Return the (x, y) coordinate for the center point of the cell that contains the specified text.  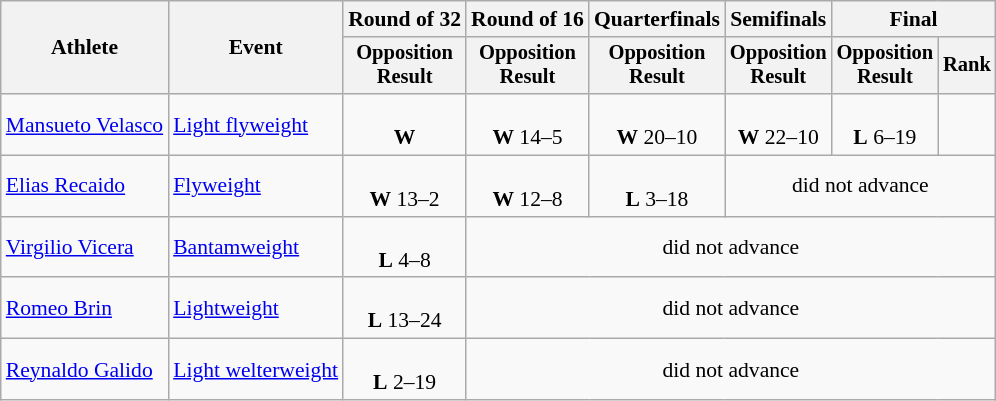
L 2–19 (404, 370)
W 12–8 (528, 186)
L 6–19 (886, 124)
Rank (967, 66)
Event (256, 48)
Lightweight (256, 308)
Light flyweight (256, 124)
Round of 32 (404, 19)
Reynaldo Galido (84, 370)
W 13–2 (404, 186)
W 20–10 (657, 124)
W 22–10 (778, 124)
Athlete (84, 48)
W (404, 124)
L 4–8 (404, 248)
Flyweight (256, 186)
Elias Recaido (84, 186)
Semifinals (778, 19)
Round of 16 (528, 19)
W 14–5 (528, 124)
Light welterweight (256, 370)
Mansueto Velasco (84, 124)
Bantamweight (256, 248)
Romeo Brin (84, 308)
Final (914, 19)
L 3–18 (657, 186)
L 13–24 (404, 308)
Quarterfinals (657, 19)
Virgilio Vicera (84, 248)
